Pinpoint the cell where the given text exists, returning its (x, y) midpoint coordinate. 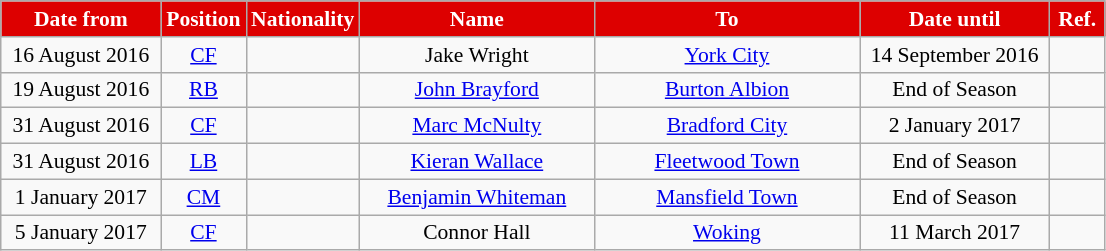
Bradford City (726, 126)
Kieran Wallace (476, 162)
Date from (81, 19)
To (726, 19)
16 August 2016 (81, 55)
Date until (955, 19)
Position (204, 19)
Burton Albion (726, 90)
Fleetwood Town (726, 162)
CM (204, 197)
14 September 2016 (955, 55)
Ref. (1078, 19)
Nationality (302, 19)
Name (476, 19)
5 January 2017 (81, 233)
19 August 2016 (81, 90)
Connor Hall (476, 233)
Jake Wright (476, 55)
John Brayford (476, 90)
LB (204, 162)
Marc McNulty (476, 126)
RB (204, 90)
11 March 2017 (955, 233)
Mansfield Town (726, 197)
1 January 2017 (81, 197)
2 January 2017 (955, 126)
Woking (726, 233)
Benjamin Whiteman (476, 197)
York City (726, 55)
